Locate the cell with the specified text and output its [X, Y] center coordinate. 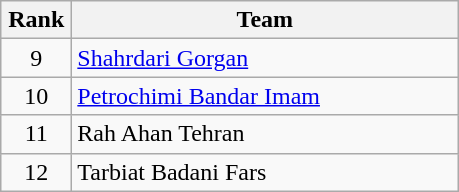
Shahrdari Gorgan [265, 58]
Rank [36, 20]
12 [36, 172]
10 [36, 96]
Rah Ahan Tehran [265, 134]
Tarbiat Badani Fars [265, 172]
Team [265, 20]
11 [36, 134]
Petrochimi Bandar Imam [265, 96]
9 [36, 58]
